Identify which cell holds the provided text, then report its [X, Y] central coordinate. 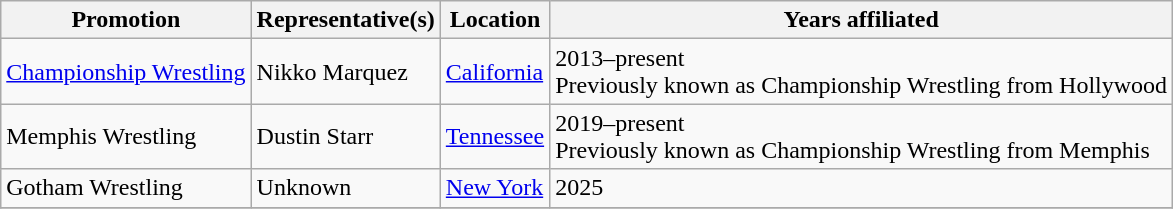
Location [494, 20]
Memphis Wrestling [126, 136]
Tennessee [494, 136]
Championship Wrestling [126, 72]
Representative(s) [346, 20]
Nikko Marquez [346, 72]
Gotham Wrestling [126, 188]
California [494, 72]
2019–presentPreviously known as Championship Wrestling from Memphis [862, 136]
New York [494, 188]
2025 [862, 188]
Unknown [346, 188]
Years affiliated [862, 20]
Promotion [126, 20]
Dustin Starr [346, 136]
2013–presentPreviously known as Championship Wrestling from Hollywood [862, 72]
